Return the (x, y) coordinate for the center point of the cell that contains the specified text.  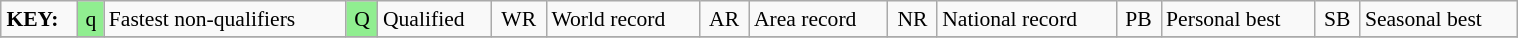
q (91, 19)
Q (362, 19)
Fastest non-qualifiers (225, 19)
PB (1138, 19)
WR (518, 19)
National record (1026, 19)
World record (622, 19)
NR (912, 19)
Personal best (1238, 19)
Area record (818, 19)
KEY: (40, 19)
SB (1338, 19)
Qualified (434, 19)
AR (724, 19)
Seasonal best (1438, 19)
